Return the [x, y] coordinate for the center point of the cell that contains the specified text.  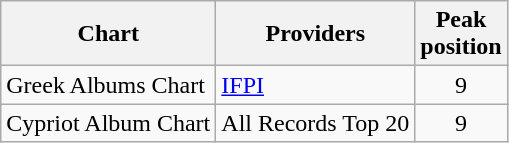
All Records Top 20 [316, 123]
Cypriot Album Chart [108, 123]
Chart [108, 34]
Providers [316, 34]
IFPI [316, 85]
Peakposition [461, 34]
Greek Albums Chart [108, 85]
